Provide the (X, Y) coordinate of the cell's center where the given text is located.  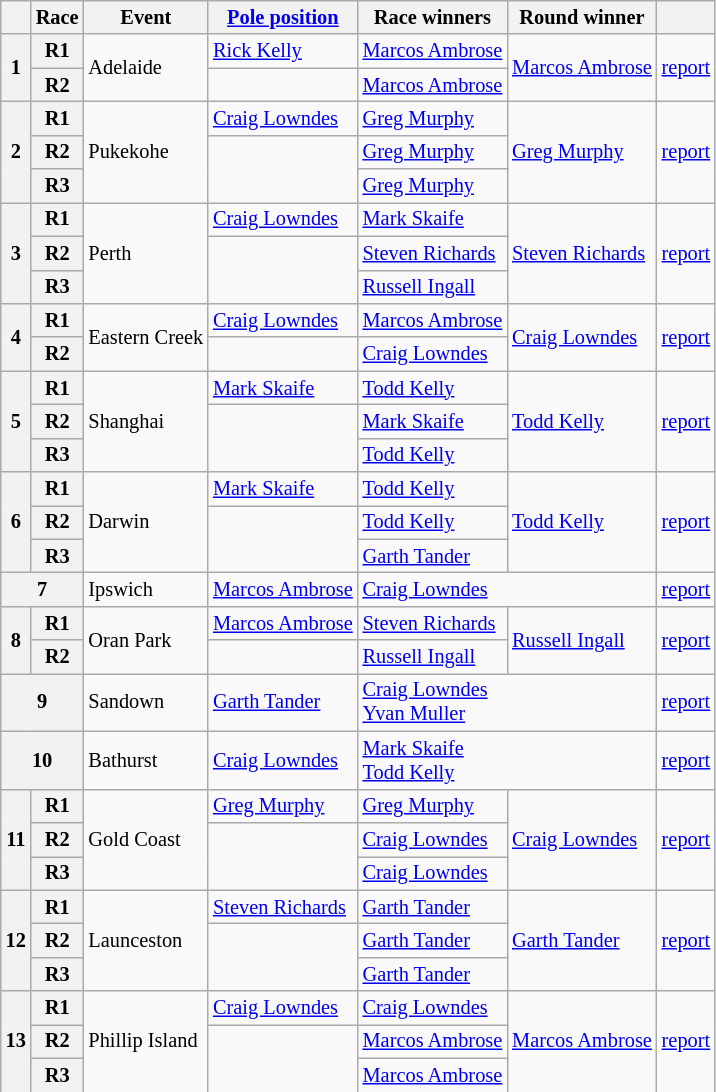
1 (16, 68)
2 (16, 152)
Race winners (433, 17)
Eastern Creek (146, 336)
Perth (146, 252)
6 (16, 522)
Bathurst (146, 760)
Pole position (283, 17)
4 (16, 336)
7 (42, 589)
13 (16, 1042)
11 (16, 840)
9 (42, 702)
10 (42, 760)
12 (16, 940)
Darwin (146, 522)
Pukekohe (146, 152)
Adelaide (146, 68)
8 (16, 640)
Craig Lowndes Yvan Muller (508, 702)
Rick Kelly (283, 51)
Phillip Island (146, 1042)
Oran Park (146, 640)
Ipswich (146, 589)
Launceston (146, 940)
Gold Coast (146, 840)
Round winner (582, 17)
Race (58, 17)
Event (146, 17)
3 (16, 252)
5 (16, 422)
Sandown (146, 702)
Mark Skaife Todd Kelly (508, 760)
Shanghai (146, 422)
